Locate the cell with the specified text and output its [X, Y] center coordinate. 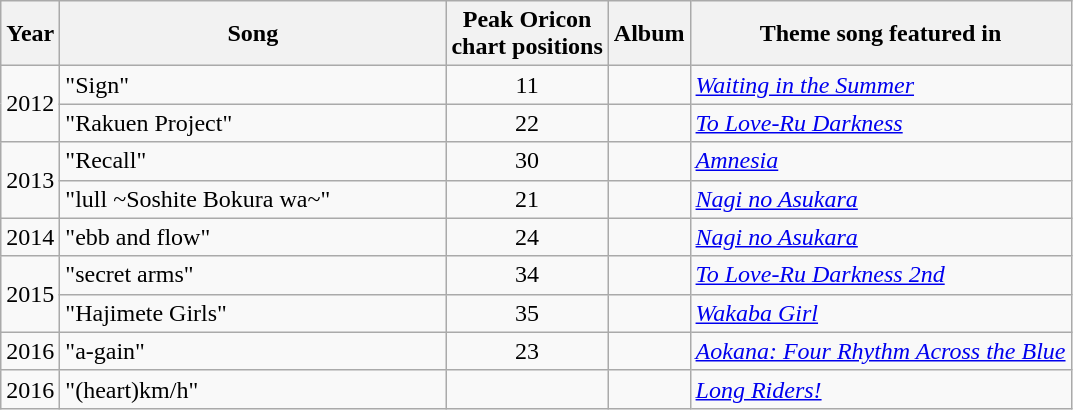
Waiting in the Summer [880, 85]
2012 [30, 104]
21 [527, 199]
"secret arms" [253, 275]
"Hajimete Girls" [253, 313]
"(heart)km/h" [253, 389]
Song [253, 34]
24 [527, 237]
"Recall" [253, 161]
Amnesia [880, 161]
Long Riders! [880, 389]
Aokana: Four Rhythm Across the Blue [880, 351]
35 [527, 313]
Album [649, 34]
Peak Oricon chart positions [527, 34]
"ebb and flow" [253, 237]
Wakaba Girl [880, 313]
2015 [30, 294]
"Sign" [253, 85]
2013 [30, 180]
"Rakuen Project" [253, 123]
"lull ~Soshite Bokura wa~" [253, 199]
34 [527, 275]
11 [527, 85]
30 [527, 161]
2014 [30, 237]
To Love-Ru Darkness [880, 123]
23 [527, 351]
"a-gain" [253, 351]
22 [527, 123]
Year [30, 34]
To Love-Ru Darkness 2nd [880, 275]
Theme song featured in [880, 34]
